Detect which cell encompasses the target text, then output its (X, Y) center coordinate. 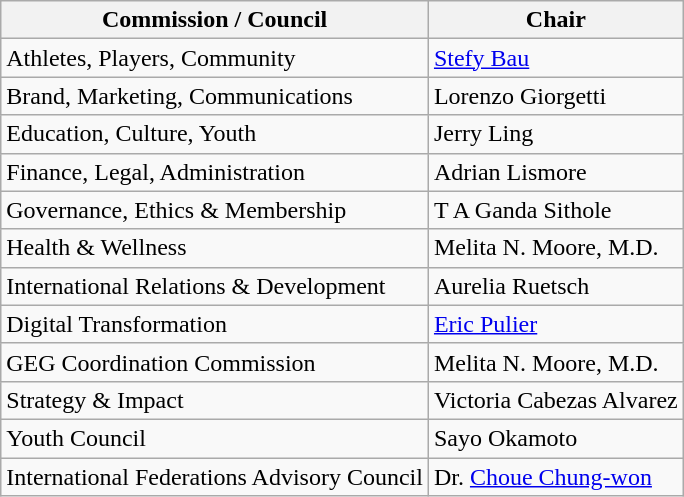
Governance, Ethics & Membership (215, 210)
Jerry Ling (556, 134)
Adrian Lismore (556, 172)
International Federations Advisory Council (215, 477)
Athletes, Players, Community (215, 58)
Brand, Marketing, Communications (215, 96)
T A Ganda Sithole (556, 210)
Commission / Council (215, 20)
Eric Pulier (556, 324)
GEG Coordination Commission (215, 362)
Chair (556, 20)
Education, Culture, Youth (215, 134)
Sayo Okamoto (556, 438)
Stefy Bau (556, 58)
Finance, Legal, Administration (215, 172)
Lorenzo Giorgetti (556, 96)
Dr. Choue Chung-won (556, 477)
Victoria Cabezas Alvarez (556, 400)
International Relations & Development (215, 286)
Aurelia Ruetsch (556, 286)
Health & Wellness (215, 248)
Youth Council (215, 438)
Strategy & Impact (215, 400)
Digital Transformation (215, 324)
